Locate the cell with the specified text and output its [x, y] center coordinate. 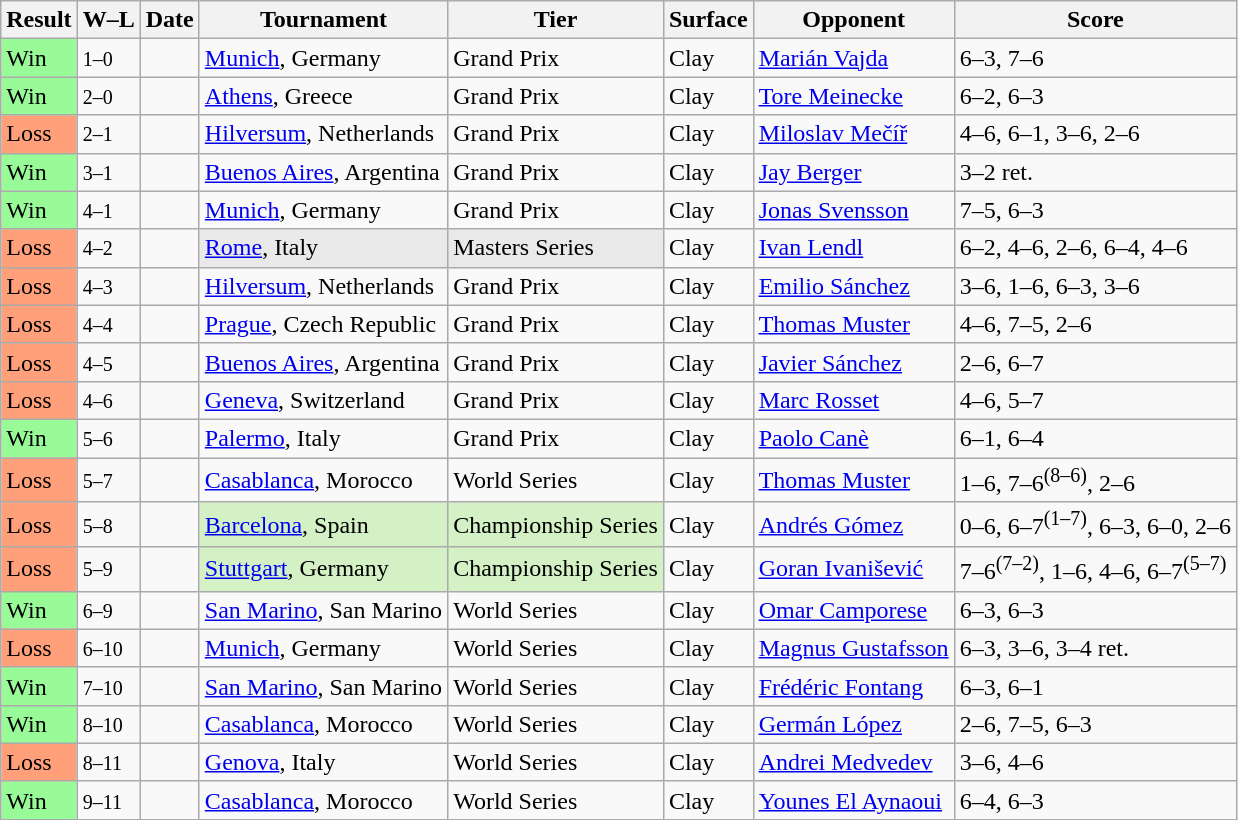
4–6, 7–5, 2–6 [1095, 324]
Jonas Svensson [854, 210]
9–11 [108, 800]
Younes El Aynaoui [854, 800]
1–0 [108, 58]
3–2 ret. [1095, 172]
Andrés Gómez [854, 524]
2–0 [108, 96]
Tournament [323, 20]
5–9 [108, 570]
Marc Rosset [854, 400]
0–6, 6–7(1–7), 6–3, 6–0, 2–6 [1095, 524]
2–6, 7–5, 6–3 [1095, 724]
Date [170, 20]
Miloslav Mečíř [854, 134]
6–10 [108, 648]
Rome, Italy [323, 248]
Germán López [854, 724]
Goran Ivanišević [854, 570]
4–1 [108, 210]
Barcelona, Spain [323, 524]
6–1, 6–4 [1095, 438]
6–3, 6–1 [1095, 686]
Tier [556, 20]
Stuttgart, Germany [323, 570]
1–6, 7–6(8–6), 2–6 [1095, 480]
Palermo, Italy [323, 438]
7–10 [108, 686]
4–6, 6–1, 3–6, 2–6 [1095, 134]
Geneva, Switzerland [323, 400]
7–6(7–2), 1–6, 4–6, 6–7(5–7) [1095, 570]
4–6, 5–7 [1095, 400]
Jay Berger [854, 172]
4–5 [108, 362]
W–L [108, 20]
3–1 [108, 172]
Javier Sánchez [854, 362]
Frédéric Fontang [854, 686]
8–11 [108, 762]
Score [1095, 20]
6–3, 7–6 [1095, 58]
Genova, Italy [323, 762]
Paolo Canè [854, 438]
4–3 [108, 286]
Opponent [854, 20]
Surface [708, 20]
Prague, Czech Republic [323, 324]
6–3, 3–6, 3–4 ret. [1095, 648]
3–6, 4–6 [1095, 762]
7–5, 6–3 [1095, 210]
6–3, 6–3 [1095, 610]
Result [39, 20]
Tore Meinecke [854, 96]
Marián Vajda [854, 58]
6–4, 6–3 [1095, 800]
2–6, 6–7 [1095, 362]
3–6, 1–6, 6–3, 3–6 [1095, 286]
6–9 [108, 610]
5–8 [108, 524]
5–7 [108, 480]
Masters Series [556, 248]
6–2, 6–3 [1095, 96]
2–1 [108, 134]
Emilio Sánchez [854, 286]
Ivan Lendl [854, 248]
Andrei Medvedev [854, 762]
4–4 [108, 324]
Omar Camporese [854, 610]
4–2 [108, 248]
6–2, 4–6, 2–6, 6–4, 4–6 [1095, 248]
8–10 [108, 724]
Magnus Gustafsson [854, 648]
Athens, Greece [323, 96]
5–6 [108, 438]
4–6 [108, 400]
